From the cell containing the given text, extract its center point as (X, Y) coordinate. 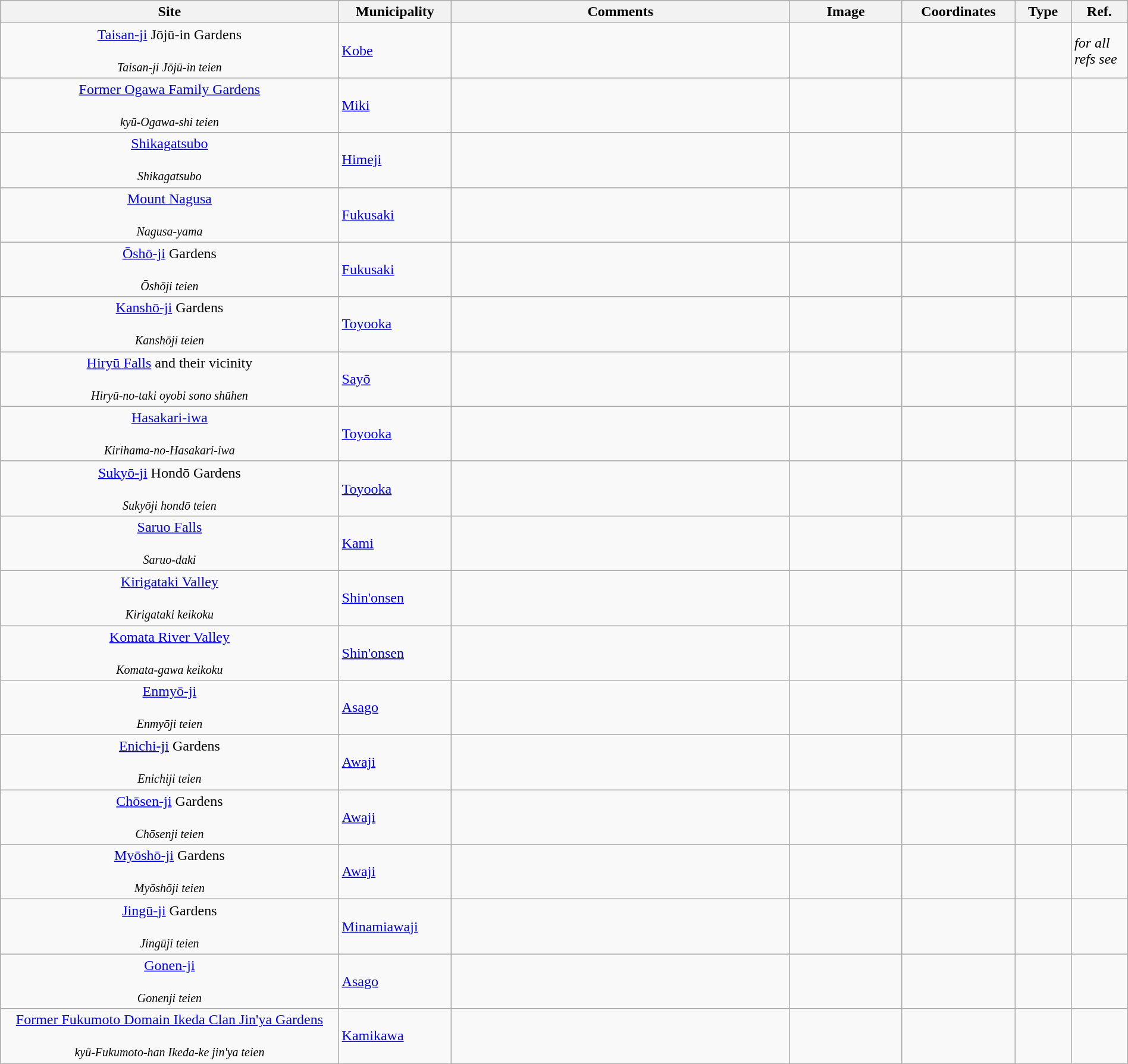
Former Ogawa Family Gardenskyū-Ogawa-shi teien (170, 105)
Kirigataki ValleyKirigataki keikoku (170, 598)
Ōshō-ji GardensŌshōji teien (170, 269)
Mount NagusaNagusa-yama (170, 215)
Komata River ValleyKomata-gawa keikoku (170, 653)
Hiryū Falls and their vicinityHiryū-no-taki oyobi sono shūhen (170, 379)
Kobe (395, 51)
Coordinates (958, 12)
Jingū-ji GardensJingūji teien (170, 927)
Sukyō-ji Hondō GardensSukyōji hondō teien (170, 488)
Minamiawaji (395, 927)
Himeji (395, 160)
Enmyō-jiEnmyōji teien (170, 708)
Kami (395, 543)
Municipality (395, 12)
Ref. (1099, 12)
Miki (395, 105)
Former Fukumoto Domain Ikeda Clan Jin'ya Gardenskyū-Fukumoto-han Ikeda-ke jin'ya teien (170, 1036)
ShikagatsuboShikagatsubo (170, 160)
Kamikawa (395, 1036)
Site (170, 12)
Myōshō-ji GardensMyōshōji teien (170, 872)
Saruo FallsSaruo-daki (170, 543)
Kanshō-ji GardensKanshōji teien (170, 324)
Gonen-jiGonenji teien (170, 981)
Enichi-ji GardensEnichiji teien (170, 762)
Taisan-ji Jōjū-in GardensTaisan-ji Jōjū-in teien (170, 51)
Sayō (395, 379)
Chōsen-ji GardensChōsenji teien (170, 817)
Comments (621, 12)
for all refs see (1099, 51)
Type (1044, 12)
Hasakari-iwaKirihama-no-Hasakari-iwa (170, 434)
Image (846, 12)
